Detect which cell encompasses the target text, then output its [X, Y] center coordinate. 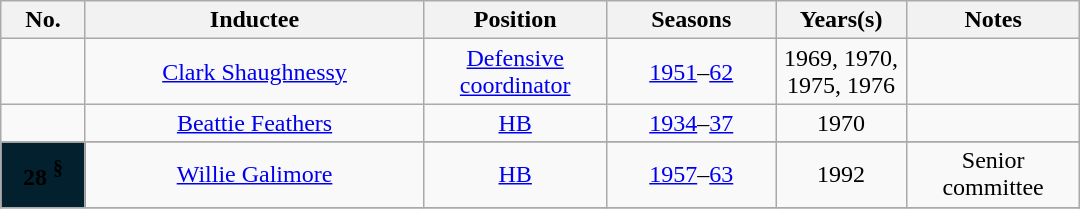
1992 [841, 174]
Seasons [692, 20]
Inductee [254, 20]
1934–37 [692, 123]
1957–63 [692, 174]
Beattie Feathers [254, 123]
1970 [841, 123]
Senior committee [993, 174]
28 § [44, 174]
No. [44, 20]
Position [516, 20]
Notes [993, 20]
Clark Shaughnessy [254, 72]
Defensive coordinator [516, 72]
Willie Galimore [254, 174]
1951–62 [692, 72]
1969, 1970, 1975, 1976 [841, 72]
Years(s) [841, 20]
